Detect which cell encompasses the target text, then output its [X, Y] center coordinate. 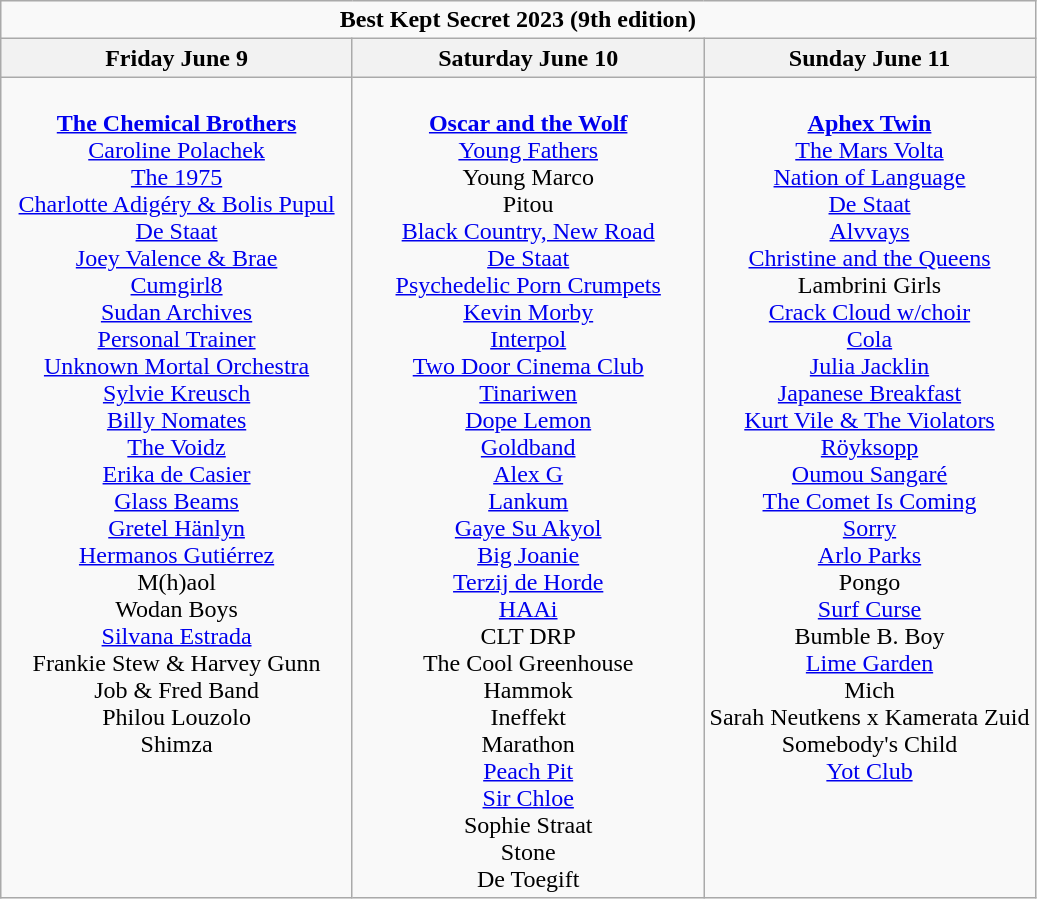
Saturday June 10 [528, 58]
Sunday June 11 [870, 58]
Friday June 9 [177, 58]
Best Kept Secret 2023 (9th edition) [518, 20]
